Provide the [x, y] coordinate of the cell's center where the given text is located.  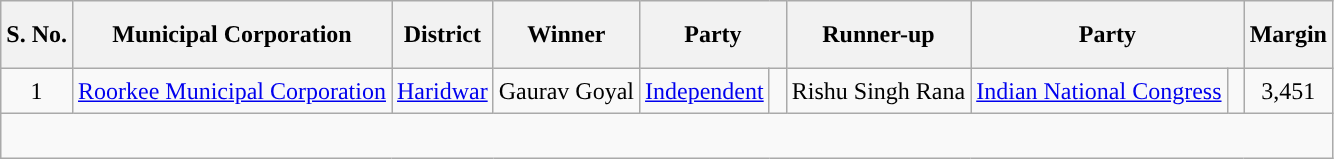
Margin [1288, 35]
Roorkee Municipal Corporation [232, 90]
1 [37, 90]
Rishu Singh Rana [878, 90]
District [443, 35]
Municipal Corporation [232, 35]
S. No. [37, 35]
Winner [566, 35]
Independent [705, 90]
Runner-up [878, 35]
3,451 [1288, 90]
Gaurav Goyal [566, 90]
Indian National Congress [1099, 90]
Haridwar [443, 90]
